For the text-containing cell, return its midpoint in (x, y) coordinate format. 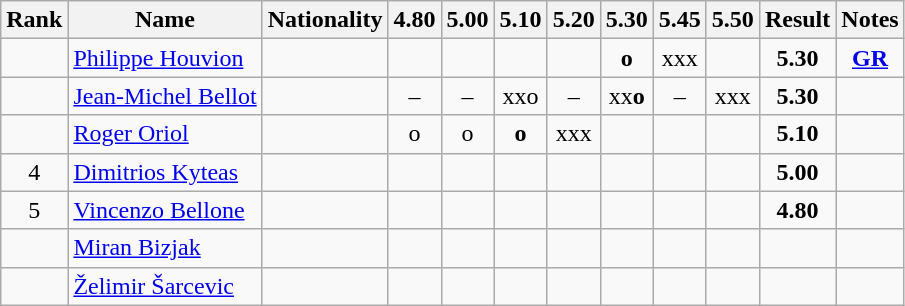
5.50 (732, 20)
Notes (870, 20)
4 (34, 172)
Miran Bizjak (165, 248)
5.20 (574, 20)
Rank (34, 20)
5.45 (680, 20)
GR (870, 58)
Philippe Houvion (165, 58)
5 (34, 210)
Nationality (325, 20)
Result (797, 20)
Roger Oriol (165, 134)
Name (165, 20)
Dimitrios Kyteas (165, 172)
Vincenzo Bellone (165, 210)
Jean-Michel Bellot (165, 96)
Želimir Šarcevic (165, 286)
